Return the (x, y) coordinate for the center point of the cell that contains the specified text.  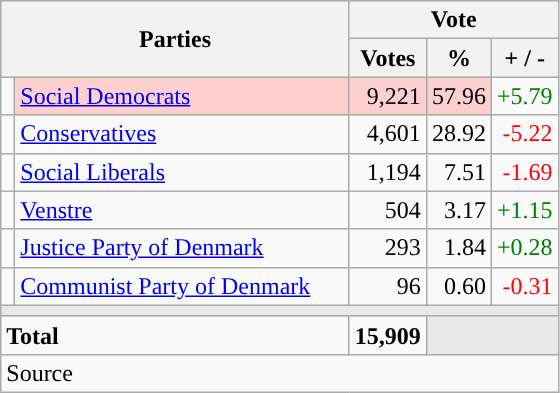
-5.22 (524, 134)
3.17 (458, 210)
7.51 (458, 172)
96 (388, 286)
-0.31 (524, 286)
9,221 (388, 96)
Social Democrats (182, 96)
Justice Party of Denmark (182, 248)
4,601 (388, 134)
Source (280, 373)
Conservatives (182, 134)
Vote (454, 20)
28.92 (458, 134)
0.60 (458, 286)
Communist Party of Denmark (182, 286)
Total (176, 335)
Social Liberals (182, 172)
293 (388, 248)
-1.69 (524, 172)
+0.28 (524, 248)
1.84 (458, 248)
57.96 (458, 96)
Venstre (182, 210)
Votes (388, 58)
% (458, 58)
+ / - (524, 58)
Parties (176, 39)
+1.15 (524, 210)
504 (388, 210)
+5.79 (524, 96)
1,194 (388, 172)
15,909 (388, 335)
